Scan for the cell matching the given text and deliver its [x, y] coordinate at center. 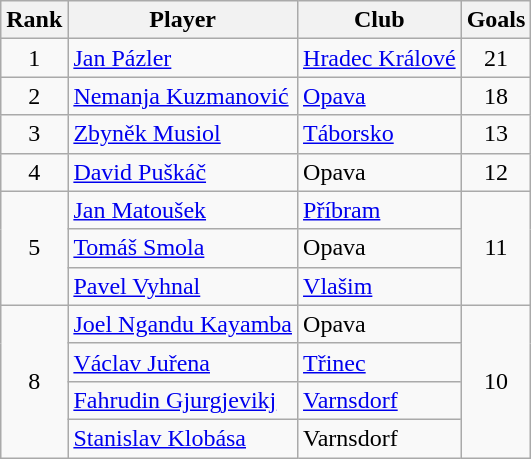
Player [183, 20]
Jan Matoušek [183, 210]
Rank [34, 20]
Tomáš Smola [183, 248]
18 [496, 96]
Vlašim [380, 286]
David Puškáč [183, 172]
21 [496, 58]
Hradec Králové [380, 58]
3 [34, 134]
Nemanja Kuzmanović [183, 96]
Václav Juřena [183, 362]
5 [34, 248]
2 [34, 96]
Goals [496, 20]
Joel Ngandu Kayamba [183, 324]
Příbram [380, 210]
Stanislav Klobása [183, 438]
Zbyněk Musiol [183, 134]
Třinec [380, 362]
13 [496, 134]
Fahrudin Gjurgjevikj [183, 400]
11 [496, 248]
Táborsko [380, 134]
10 [496, 381]
8 [34, 381]
Club [380, 20]
Jan Pázler [183, 58]
4 [34, 172]
Pavel Vyhnal [183, 286]
12 [496, 172]
1 [34, 58]
